Return the (X, Y) coordinate for the center point of the cell that contains the specified text.  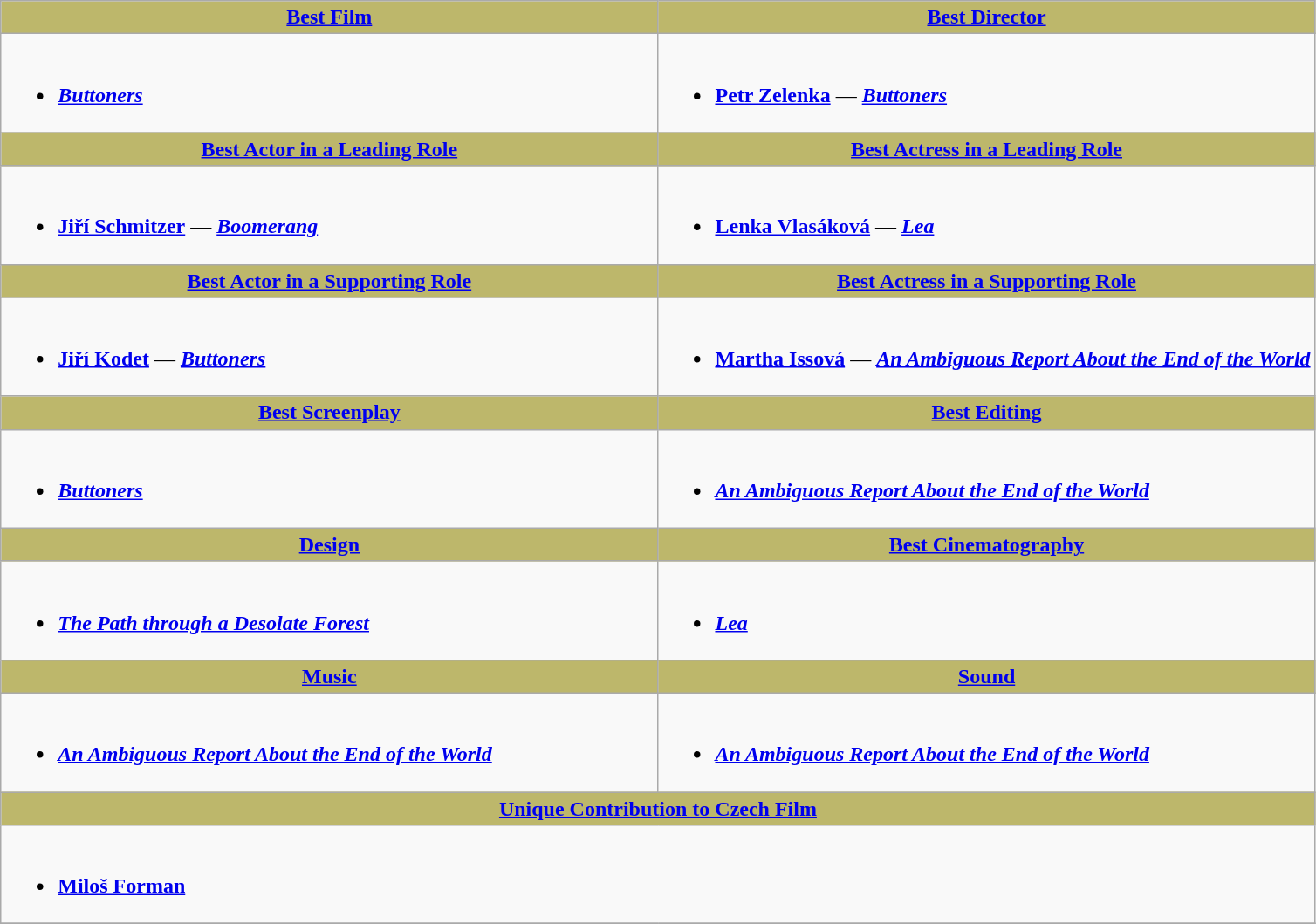
Unique Contribution to Czech Film (658, 809)
Best Actress in a Leading Role (986, 149)
Best Film (330, 17)
Best Actor in a Supporting Role (330, 281)
Best Cinematography (986, 544)
Sound (986, 676)
Petr Zelenka — Buttoners (986, 84)
Best Editing (986, 413)
Design (330, 544)
Jiří Schmitzer — Boomerang (330, 215)
The Path through a Desolate Forest (330, 611)
Best Screenplay (330, 413)
Best Director (986, 17)
Martha Issová — An Ambiguous Report About the End of the World (986, 347)
Best Actor in a Leading Role (330, 149)
Lea (986, 611)
Miloš Forman (658, 874)
Music (330, 676)
Best Actress in a Supporting Role (986, 281)
Jiří Kodet — Buttoners (330, 347)
Lenka Vlasáková — Lea (986, 215)
